Return [X, Y] of the center of cell containing provided text 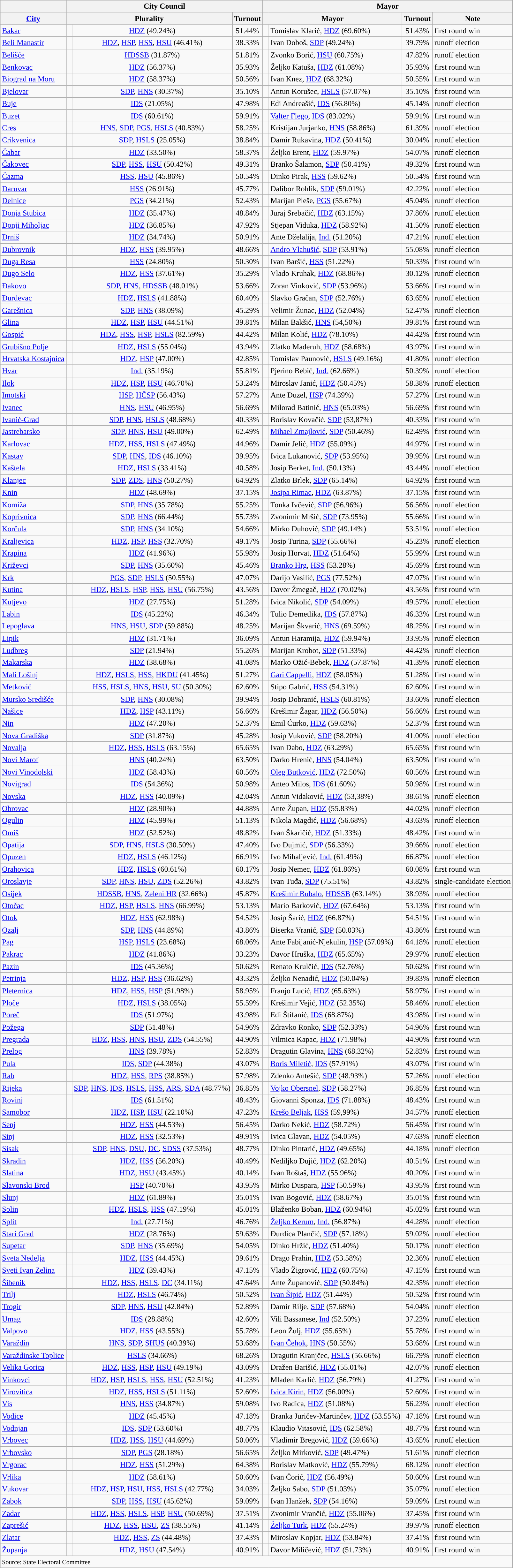
Sisak [33, 1149]
SDP, HSLS (25.05%) [152, 140]
52.47% [418, 310]
Čabar [33, 152]
Damir Rukavina, HDZ (50.41%) [336, 140]
Renato Krulčić, IDS (52.76%) [336, 966]
HDZ, HSP (43.11%) [152, 711]
Krapina [33, 553]
47.82% [418, 55]
40.51% [418, 1161]
Cres [33, 128]
HNS, HSU, SDP (59.88%) [152, 626]
PGS (34.21%) [152, 201]
54.52% [248, 918]
Trilj [33, 1294]
Ante Fabijanić-Njekulin, HSP (57.09%) [336, 942]
Stipo Gabrić, HSS (54.31%) [336, 687]
36.09% [248, 638]
Glina [33, 322]
37.41% [418, 1538]
HDZ (31.71%) [152, 638]
HDZ (38.68%) [152, 663]
Biograd na Moru [33, 79]
Marijan Krobot, SDP (51.33%) [336, 650]
HDZ, HSLS (33.41%) [152, 468]
HDZ, HSS (32.53%) [152, 1137]
Mali Lošinj [33, 675]
41.39% [418, 663]
HNS (39.78%) [152, 1051]
Ivan Ćorić, HDZ (56.49%) [336, 1477]
46.34% [248, 614]
HSS, HSLS, HNS, HSU, SU (50.30%) [152, 687]
Josip Vuković, SDP (58.20%) [336, 735]
Koprivnica [33, 517]
Split [33, 1222]
39.66% [418, 845]
HDZ (36.85%) [152, 225]
Damir Rilje, SDP (57.68%) [336, 1307]
Drniš [33, 237]
HDZ (41.96%) [152, 553]
Antun Vidaković, HDZ (53,38%) [336, 796]
42.60% [248, 1319]
Makarska [33, 663]
Milan Kolić, HDZ (78.10%) [336, 334]
42.85% [248, 359]
55.08% [418, 249]
Source: State Electoral Committee [257, 1562]
Ivo Radica, HDZ (51.08%) [336, 1404]
Belišće [33, 55]
Željko Sabo, SDP (51.03%) [336, 1489]
55.98% [248, 553]
HDZ, HSS, HSP, HSLS (82.59%) [152, 334]
Labin [33, 614]
Klaudio Vitasović, IDS (62.58%) [336, 1428]
Franjo Lucić, HDZ (65.63%) [336, 991]
Vrbovsko [33, 1452]
HDZ, HSP, HSLS, HNS (66.99%) [152, 905]
Ante Županović, SDP (50.84%) [336, 1282]
Zaprešić [33, 1526]
Zlatko Mađeruh, HDZ (58.68%) [336, 346]
Ilok [33, 383]
49.57% [418, 602]
HDZ, HSS, RPS (38.85%) [152, 1076]
44.88% [248, 808]
39.97% [418, 1526]
Krešimir Vejić, HDZ (52.35%) [336, 1003]
IDS (45.22%) [152, 614]
66.91% [248, 857]
SDP, ZDS, HNS (50.27%) [152, 480]
Ind. (27.71%) [152, 1222]
Oroslavje [33, 881]
Milan Bakšić, HNS (54,50%) [336, 322]
Vrbovec [33, 1440]
Edi Andreašić, IDS (56.80%) [336, 103]
Ante Đuzel, HSP (74.39%) [336, 395]
Vlado Žigrović, HDZ (60.75%) [336, 1270]
SDP, HNS (34.10%) [152, 529]
33.95% [418, 638]
Pakrac [33, 954]
59.63% [248, 1234]
33.23% [248, 954]
Vodnjan [33, 1428]
Bjelovar [33, 91]
54.05% [248, 1246]
55.59% [248, 1003]
45.01% [248, 1209]
44.96% [248, 444]
42.22% [418, 189]
Karlovac [33, 444]
Buzet [33, 116]
50.17% [418, 1246]
Juraj Srebačić, HDZ (63.15%) [336, 213]
Vilmica Kapac, HDZ (71.98%) [336, 1039]
Ivan Doboš, SDP (49.24%) [336, 43]
Rijeka [33, 1088]
51.43% [418, 31]
Željko Erent, HDZ (59.97%) [336, 152]
Dinko Pintarić, HDZ (49.65%) [336, 1149]
Slavonski Brod [33, 1185]
HDZ (61.89%) [152, 1197]
Dalibor Rohlik, SDP (59.01%) [336, 189]
43.32% [248, 979]
Ivan Roštaš, HDZ (55.96%) [336, 1173]
Čazma [33, 177]
HDZ, HSS, HSLS, DC (34.11%) [152, 1282]
Ivan Tuđa, SDP (75.51%) [336, 881]
48.42% [418, 833]
PGS, SDP, HSLS (50.55%) [152, 578]
Solin [33, 1209]
55.99% [418, 553]
29.97% [418, 954]
SDP, HSS, HSU (50.42%) [152, 164]
35.07% [418, 1489]
37.86% [418, 213]
HDZ, HSLS (46.12%) [152, 857]
SDP, HNS, HDSSB (48.01%) [152, 286]
41.00% [418, 735]
42.07% [418, 1367]
Hrvatska Kostajnica [33, 359]
Davor Hruška, HDZ (65.65%) [336, 954]
Đakovo [33, 286]
Petrinja [33, 979]
Osijek [33, 893]
Stjepan Viduka, HDZ (58.92%) [336, 225]
60.40% [248, 298]
Anteo Milos, IDS (61.60%) [336, 784]
Note [472, 19]
HDZ (33.50%) [152, 152]
66.87% [418, 857]
Bakar [33, 31]
Vis [33, 1404]
43.65% [418, 1440]
47.63% [418, 1137]
Ivica Kirin, HDZ (56.00%) [336, 1392]
Ozalj [33, 930]
60.08% [418, 869]
HDZ, HSLS, HSS, HKDU (41.45%) [152, 675]
Zlatar [33, 1538]
Našice [33, 711]
45.23% [418, 541]
IDS (51.97%) [152, 1015]
Slatina [33, 1173]
41.23% [248, 1380]
Vili Bassanese, Ind (52.50%) [336, 1319]
Velimir Žunac, HDZ (52.04%) [336, 310]
single-candidate election [472, 881]
Mladen Karlić, HDZ (56.79%) [336, 1380]
Novska [33, 796]
Krešo Beljak, HSS (59,99%) [336, 1112]
Pula [33, 1064]
HDSSB (31.87%) [152, 55]
38.84% [248, 140]
Garešnica [33, 310]
58.97% [418, 991]
HDZ, HSS, HSP, HSU (49.19%) [152, 1367]
HDZ, HSLS (55.04%) [152, 346]
HDZ, HSLS, HSS (47.19%) [152, 1209]
HDZ (58.61%) [152, 1477]
HDZ, HSP, HSU (46.70%) [152, 383]
66.79% [418, 1355]
Željko Turk, HDZ (55.24%) [336, 1526]
45.02% [418, 1209]
33.60% [418, 699]
44.18% [418, 1149]
41.80% [418, 359]
56.65% [248, 1452]
Daruvar [33, 189]
Josip Dobranić, HSLS (60.81%) [336, 699]
Vodice [33, 1416]
Varaždinske Toplice [33, 1355]
59.08% [248, 1404]
SDP, HNS (30.08%) [152, 699]
30.12% [418, 274]
38.61% [418, 796]
54.04% [418, 1307]
50.33% [418, 261]
SDP, HNS (30.37%) [152, 91]
Virovitica [33, 1392]
52.43% [248, 201]
Zoran Vinković, SDP (53.96%) [336, 286]
Čakovec [33, 164]
39.61% [248, 1258]
68.06% [248, 942]
Pregrada [33, 1039]
Darijo Vasilić, PGS (77.52%) [336, 578]
Varaždin [33, 1343]
Josip Berket, Ind. (50.13%) [336, 468]
Knin [33, 492]
Ind. (35.19%) [152, 371]
SDP, HNS, HSU (49.00%) [152, 432]
Rovinj [33, 1100]
Ivanić-Grad [33, 420]
IDS, SDP (44.38%) [152, 1064]
HDZ, HSU (47.54%) [152, 1550]
SDP, HNS (38.09%) [152, 310]
HDZ (48.69%) [152, 492]
HDZ, HSS (56.20%) [152, 1161]
Zlatko Brlek, SDP (65.14%) [336, 480]
58.38% [418, 383]
City Council [164, 6]
Križevci [33, 565]
HSLS (34.66%) [152, 1355]
HDZ (34.74%) [152, 237]
Josip Šarić, HDZ (66.87%) [336, 918]
Emil Ćurko, HDZ (59.63%) [336, 723]
47.23% [248, 1112]
Nikola Magdić, HDZ (56.68%) [336, 821]
Pleternica [33, 991]
47.98% [248, 103]
Nediljko Dujić, HDZ (62.20%) [336, 1161]
Opuzen [33, 857]
Dinko Pirak, HSS (59.62%) [336, 177]
HDZ, HSS (40.09%) [152, 796]
HNS, HSU (46.95%) [152, 407]
32.36% [418, 1258]
40.20% [418, 1173]
Valter Flego, IDS (83.02%) [336, 116]
Benkovac [33, 67]
Antun Haramija, HDZ (59.94%) [336, 638]
57.98% [248, 1076]
Ivan Bogović, HDZ (58.67%) [336, 1197]
HDZ, HSS (62.98%) [152, 918]
Grubišno Polje [33, 346]
59.02% [418, 1234]
SDP, HNS (66.44%) [152, 517]
43.09% [248, 1367]
Vrlika [33, 1477]
Duga Resa [33, 261]
Gari Cappelli, HDZ (58.05%) [336, 675]
45.14% [418, 103]
Branko Hrg, HSS (53.28%) [336, 565]
43.97% [418, 346]
Damir Jelić, HDZ (55.09%) [336, 444]
51.44% [248, 31]
Umag [33, 1319]
HDZ, HSS, HSLS (47.49%) [152, 444]
SDP, HNS (35.78%) [152, 504]
Slavko Gračan, SDP (52.76%) [336, 298]
51.61% [418, 1452]
Delnice [33, 201]
Ivan Baršić, HSS (51.22%) [336, 261]
Đurđevac [33, 298]
39.79% [418, 43]
Novi Marof [33, 760]
HDZ, HSLS, HSP, HSS, HSU (56.75%) [152, 590]
Ivanec [33, 407]
Otočac [33, 905]
Gospić [33, 334]
IDS (45.36%) [152, 966]
53.24% [248, 383]
50.55% [418, 79]
49.17% [248, 541]
Otok [33, 918]
60.17% [248, 869]
Sveti Ivan Zelina [33, 1270]
Komiža [33, 504]
Omiš [33, 833]
Zdravko Ronko, SDP (52.33%) [336, 1027]
45.69% [418, 565]
53.51% [418, 529]
HDZ, HSS (39.95%) [152, 249]
HDZ, HSS, HSLS (51.11%) [152, 1392]
Zvonimir Mršić, SDP (73.95%) [336, 517]
Dinko Hržić, HDZ (51.40%) [336, 1246]
HDZ (27.75%) [152, 602]
Dragutin Kranjčec, HSLS (56.66%) [336, 1355]
Oleg Butković, HDZ (72.50%) [336, 772]
Tonka Ivčević, SDP (56.96%) [336, 504]
Vlado Kruhak, HDZ (68.86%) [336, 274]
Branka Juričev-Martinčev, HDZ (53.55%) [336, 1416]
Pazin [33, 966]
HDZ, HSU (43.45%) [152, 1173]
50.39% [418, 371]
41.14% [248, 1526]
Drago Prahin, HDZ (53.58%) [336, 1258]
Zvonimir Vrančić, HDZ (55.06%) [336, 1513]
SDP (31.87%) [152, 735]
Zadar [33, 1513]
Ivan Škaričić, HDZ (51.33%) [336, 833]
SDP, HNS (44.89%) [152, 930]
HNS, SDP, SHUS (40.39%) [152, 1343]
Pag [33, 942]
HDZ, HSP, HSU (44.51%) [152, 322]
Josipa Rimac, HDZ (63.87%) [336, 492]
Davor Žmegač, HDZ (70.02%) [336, 590]
64.18% [418, 942]
45.87% [248, 893]
40.14% [248, 1173]
Vrgorac [33, 1465]
Ivan Hanžek, SDP (54.16%) [336, 1501]
HDZ (58.43%) [152, 772]
Davor Miličević, HDZ (51.73%) [336, 1550]
Sinj [33, 1137]
63.65% [418, 298]
HDZ, HSS, HSLS (63.15%) [152, 748]
37.45% [418, 1513]
45.29% [248, 310]
44.97% [418, 444]
Vladimir Bregović, HDZ (59.66%) [336, 1440]
HDZ (28.90%) [152, 808]
Ogulin [33, 821]
48.66% [248, 249]
HDZ, HSP, HSU, HSS, HSLS (42.77%) [152, 1489]
HDZ, HSP, HSLS, HSS, HSU (52.51%) [152, 1380]
Ploče [33, 1003]
Mario Barković, HDZ (67.64%) [336, 905]
IDS (61.51%) [152, 1100]
Opatija [33, 845]
SDP (21.94%) [152, 650]
48.82% [248, 833]
Rab [33, 1076]
Dražen Barišić, HDZ (55.01%) [336, 1367]
Poreč [33, 1015]
Donji Miholjac [33, 225]
Željko Nenadić, HDZ (50.04%) [336, 979]
Mirko Duhović, SDP (49.14%) [336, 529]
30.04% [418, 140]
HDZ, HSP, HSU (22.10%) [152, 1112]
SDP, HNS (35.60%) [152, 565]
Lipik [33, 638]
47.92% [248, 225]
Zdenko Antešić, SDP (48.93%) [336, 1076]
Kraljevica [33, 541]
Ante Župan, HDZ (55.83%) [336, 808]
Marko Ožić-Bebek, HDZ (57.87%) [336, 663]
49.32% [418, 164]
Senj [33, 1124]
42.04% [248, 796]
35.29% [248, 274]
HDZ, HSLS (60.61%) [152, 869]
SDP, HNS, HSLS (30.50%) [152, 845]
Josip Horvat, HDZ (51.64%) [336, 553]
40.58% [248, 468]
HDSSB, HNS, Zeleni HR (32.66%) [152, 893]
SDP (51.48%) [152, 1027]
Krešimir Žagar, HDZ (56.50%) [336, 711]
Ivica Nikolić, SDP (54.09%) [336, 602]
37.51% [248, 1513]
43.63% [418, 821]
HDZ, HSP, HSS, HSU (46.41%) [152, 43]
51.27% [248, 675]
HDZ, HSS (44.53%) [152, 1124]
Mirko Duspara, HSP (50.59%) [336, 1185]
HDZ, HSLS (38.05%) [152, 1003]
HDZ, HSS, HSU (44.69%) [152, 1440]
HDZ (39.43%) [152, 1270]
HSP, HČSP (56.43%) [152, 395]
HDZ, HSS (44.45%) [152, 1258]
Vinkovci [33, 1380]
Željko Mirković, SDP (49.47%) [336, 1452]
HSS, HSU (45.86%) [152, 177]
Krk [33, 578]
Josip Turina, SDP (55.66%) [336, 541]
51.81% [248, 55]
HDZ, HSLS (41.88%) [152, 298]
43.94% [248, 346]
Mihael Zmajlović, SDP (50.46%) [336, 432]
46.33% [418, 614]
Novalja [33, 748]
HDZ, HSLS (46.74%) [152, 1294]
50.30% [248, 261]
Ivo Dujmić, SDP (56.33%) [336, 845]
Kristijan Jurjanko, HNS (58.86%) [336, 128]
55.81% [248, 371]
Giovanni Sponza, IDS (71.88%) [336, 1100]
41.50% [418, 225]
HSP (40.70%) [152, 1185]
HDZ, HSP, HSS (32.70%) [152, 541]
Obrovac [33, 808]
SDP, HNS (35.69%) [152, 1246]
50.56% [248, 79]
47.40% [248, 845]
HDZ, HSS (43.55%) [152, 1331]
Dragutin Glavina, HNS (68.32%) [336, 1051]
55.66% [418, 517]
Stari Grad [33, 1234]
Županja [33, 1550]
HDZ, HSS, ZS (44.48%) [152, 1538]
Ludbreg [33, 650]
Klanjec [33, 480]
HDZ, HSS, HSP (51.98%) [152, 991]
38.93% [418, 893]
68.12% [418, 1465]
HDZ (47.20%) [152, 723]
Velika Gorica [33, 1367]
Šibenik [33, 1282]
43.44% [418, 468]
HDZ (45.45%) [152, 1416]
Miroslav Kopjar, HDZ (53.84%) [336, 1538]
58.37% [248, 152]
Tulio Demetlika, IDS (57.87%) [336, 614]
54.07% [418, 152]
61.39% [418, 128]
38.33% [248, 43]
HNS, HSS (34.87%) [152, 1404]
SDP, HNS, HSU (42.84%) [152, 1307]
HDZ, HSP, HSS (36.62%) [152, 979]
HDZ, HSS, HSU, ZS (38.55%) [152, 1526]
Požega [33, 1027]
55.26% [248, 650]
48.84% [248, 213]
HDZ, HSS, HNS, HSU, ZDS (54.55%) [152, 1039]
49.31% [248, 164]
55.73% [248, 517]
IDS (28.88%) [152, 1319]
Dubrovnik [33, 249]
Leon Žulj, HDZ (55.65%) [336, 1331]
Sveta Nedelja [33, 1258]
50.06% [248, 1440]
42.35% [418, 1282]
Supetar [33, 1246]
58.25% [248, 128]
Kutina [33, 590]
HSS (26.91%) [152, 189]
SDP, HNS, DSU, DC, SDSS (37.53%) [152, 1149]
Orahovica [33, 869]
Marijan Pleše, PGS (55.67%) [336, 201]
37.23% [418, 1319]
39.94% [248, 699]
Željko Kerum, Ind. (56.87%) [336, 1222]
HNS, SDP, PGS, HSLS (40.83%) [152, 128]
HDZ (52.52%) [152, 833]
52.89% [248, 1307]
City [33, 19]
Valpovo [33, 1331]
Ivan Čehok, HNS (50.55%) [336, 1343]
Ivica Lukanović, SDP (53.95%) [336, 456]
HDZ, HSS (37.61%) [152, 274]
47.21% [418, 237]
HDZ, HSS, HSLS, HSP, HSU (50.69%) [152, 1513]
Ivo Mihaljević, Ind. (61.49%) [336, 857]
SDP, HNS, HSU, ZDS (52.26%) [152, 881]
40.49% [248, 1161]
34.03% [248, 1489]
Nova Gradiška [33, 735]
Lepoglava [33, 626]
Marijan Škvarić, HNS (69.59%) [336, 626]
HSS (24.80%) [152, 261]
Dugo Selo [33, 274]
HDZ, HSP (47.00%) [152, 359]
HSP, HSLS (23.68%) [152, 942]
Darko Hrenić, HNS (54.04%) [336, 760]
Crikvenica [33, 140]
HDZ (45.99%) [152, 821]
IDS, SDP (53.60%) [152, 1428]
Andro Vlahušić, SDP (53.91%) [336, 249]
Ante Dželalija, Ind. (51.20%) [336, 237]
Kutjevo [33, 602]
Vukovar [33, 1489]
Novigrad [33, 784]
45.46% [248, 565]
Borislav Matković, HDZ (55.79%) [336, 1465]
Milorad Batinić, HNS (65.03%) [336, 407]
Beli Manastir [33, 43]
45.28% [248, 735]
HNS (40.24%) [152, 760]
SDP, HNS, IDS, HSLS, HSS, ARS, SDA (48.77%) [152, 1088]
Ivan Dabo, HDZ (63.29%) [336, 748]
Tomislav Paunović, HSLS (49.16%) [336, 359]
Blaženko Boban, HDZ (60.94%) [336, 1209]
Zabok [33, 1501]
39.83% [418, 979]
HDZ (28.76%) [152, 1234]
Nin [33, 723]
51.13% [248, 821]
SDP, PGS (28.18%) [152, 1452]
58.95% [248, 991]
Kastav [33, 456]
Biserka Vranić, SDP (50.03%) [336, 930]
Darko Nekić, HDZ (58.72%) [336, 1124]
Tomislav Klarić, HDZ (69.60%) [336, 31]
Pjerino Bebić, Ind. (62.66%) [336, 371]
54.66% [248, 529]
Miroslav Janić, HDZ (50.45%) [336, 383]
Jastrebarsko [33, 432]
34.57% [418, 1112]
Samobor [33, 1112]
Branko Šalamon, SDP (50.41%) [336, 164]
HDZ (58.37%) [152, 79]
Kaštela [33, 468]
54.51% [418, 918]
Slunj [33, 1197]
Antun Korušec, HSLS (57.07%) [336, 91]
64.38% [248, 1465]
45.04% [418, 201]
HDZ (41.86%) [152, 954]
HDZ (56.37%) [152, 67]
46.76% [248, 1222]
Ivan Šipić, HDZ (51.44%) [336, 1294]
Boris Miletić, IDS (57.91%) [336, 1064]
56.56% [418, 504]
49.91% [248, 1137]
45.77% [248, 189]
41.08% [248, 663]
Hvar [33, 371]
37.43% [248, 1538]
Željko Katuša, HDZ (61.08%) [336, 67]
Trogir [33, 1307]
Krešimir Bubalo, HDSSB (63.14%) [336, 893]
Vojko Obersnel, SDP (58.27%) [336, 1088]
Donja Stubica [33, 213]
IDS (54.36%) [152, 784]
47.64% [248, 1282]
56.23% [418, 1404]
HDZ (35.47%) [152, 213]
IDS (60.61%) [152, 116]
SDP, HNS, HSLS (48.68%) [152, 420]
50.91% [248, 237]
57.26% [418, 1076]
Zvonko Borić, HSU (60.75%) [336, 55]
Đurđica Plančić, SDP (57.18%) [336, 1234]
Plurality [149, 19]
Josip Nemec, HDZ (61.86%) [336, 869]
Ivan Knez, HDZ (68.32%) [336, 79]
44.28% [418, 1222]
41.27% [418, 1380]
SDP, HNS, IDS (46.10%) [152, 456]
Edi Štifanić, IDS (68.87%) [336, 1015]
Prelog [33, 1051]
IDS (21.05%) [152, 103]
Novi Vinodolski [33, 772]
Korčula [33, 529]
Mursko Središće [33, 699]
44.02% [418, 808]
HDZ, HSS (51.29%) [152, 1465]
55.25% [248, 504]
58.46% [418, 1003]
HDZ (49.24%) [152, 31]
Ivica Glavan, HDZ (54.05%) [336, 1137]
Metković [33, 687]
Borislav Kovačić, SDP (53,87%) [336, 420]
Skradin [33, 1161]
Buje [33, 103]
68.26% [248, 1355]
Imotski [33, 395]
SDP, HSS, HSU (45.62%) [152, 1501]
